Return [x, y] of the center of cell containing provided text 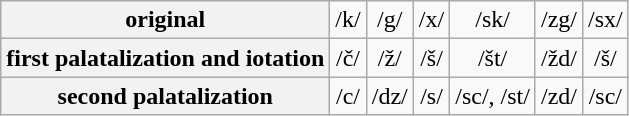
/žd/ [558, 58]
/c/ [348, 96]
/dz/ [390, 96]
/s/ [431, 96]
/sc/, /st/ [493, 96]
/zd/ [558, 96]
/g/ [390, 20]
/sc/ [605, 96]
/č/ [348, 58]
/št/ [493, 58]
original [166, 20]
/ž/ [390, 58]
first palatalization and iotation [166, 58]
/zg/ [558, 20]
/x/ [431, 20]
/k/ [348, 20]
second palatalization [166, 96]
/sx/ [605, 20]
/sk/ [493, 20]
